Return (x, y) of the center of cell containing provided text 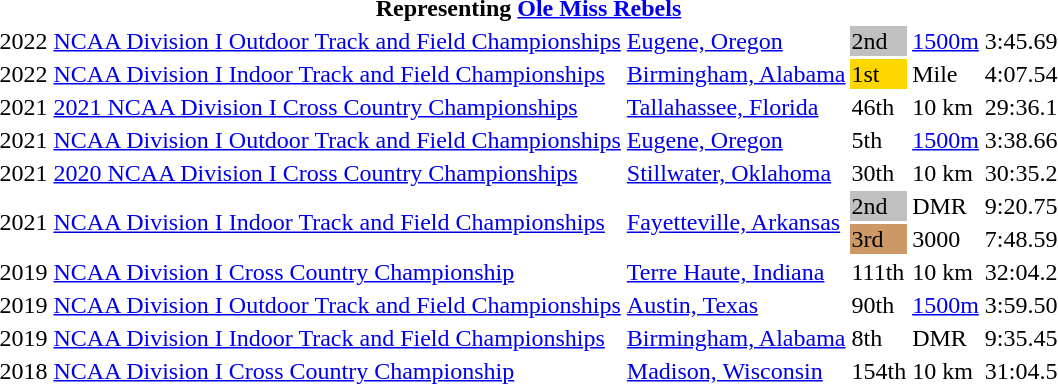
Terre Haute, Indiana (736, 272)
Tallahassee, Florida (736, 107)
1st (879, 74)
Fayetteville, Arkansas (736, 222)
111th (879, 272)
8th (879, 338)
30th (879, 173)
NCAA Division I Cross Country Championship (337, 272)
3000 (946, 239)
Stillwater, Oklahoma (736, 173)
90th (879, 305)
Mile (946, 74)
46th (879, 107)
2021 NCAA Division I Cross Country Championships (337, 107)
Austin, Texas (736, 305)
5th (879, 140)
2020 NCAA Division I Cross Country Championships (337, 173)
3rd (879, 239)
